Locate the cell with the specified text and output its (X, Y) center coordinate. 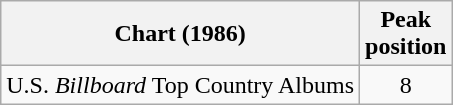
Chart (1986) (180, 34)
U.S. Billboard Top Country Albums (180, 85)
Peakposition (406, 34)
8 (406, 85)
